Determine the [X, Y] coordinate at the center of the cell enclosing the given text.  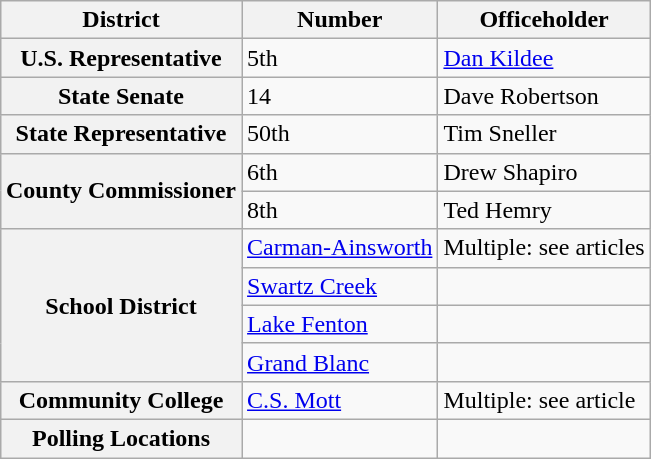
State Senate [120, 96]
School District [120, 305]
Tim Sneller [544, 134]
50th [340, 134]
Grand Blanc [340, 362]
Dave Robertson [544, 96]
U.S. Representative [120, 58]
Drew Shapiro [544, 172]
5th [340, 58]
Multiple: see articles [544, 248]
14 [340, 96]
District [120, 20]
6th [340, 172]
Number [340, 20]
C.S. Mott [340, 400]
Carman-Ainsworth [340, 248]
8th [340, 210]
State Representative [120, 134]
Polling Locations [120, 438]
Ted Hemry [544, 210]
Lake Fenton [340, 324]
County Commissioner [120, 191]
Dan Kildee [544, 58]
Officeholder [544, 20]
Swartz Creek [340, 286]
Community College [120, 400]
Multiple: see article [544, 400]
